Extract the [x, y] coordinate from the center of the cell holding the provided text.  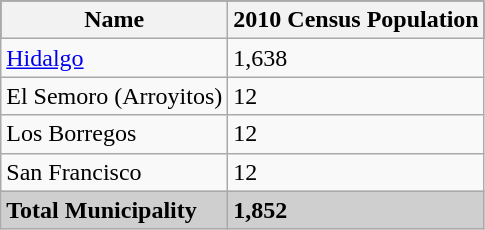
El Semoro (Arroyitos) [114, 96]
1,852 [356, 210]
San Francisco [114, 172]
1,638 [356, 58]
Total Municipality [114, 210]
2010 Census Population [356, 20]
Hidalgo [114, 58]
Los Borregos [114, 134]
Name [114, 20]
